Return the [X, Y] coordinate for the center point of the cell that contains the specified text.  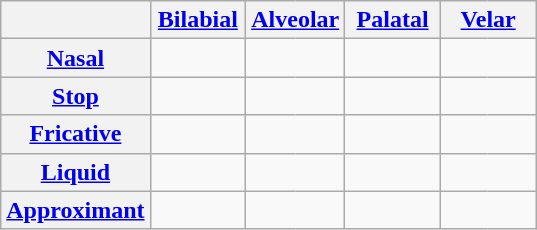
Nasal [76, 58]
Liquid [76, 172]
Bilabial [198, 20]
Approximant [76, 210]
Velar [488, 20]
Alveolar [296, 20]
Palatal [393, 20]
Stop [76, 96]
Fricative [76, 134]
